Extract the (x, y) coordinate from the center of the cell holding the provided text.  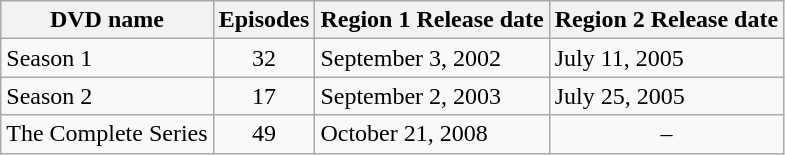
Episodes (264, 20)
The Complete Series (107, 134)
Region 2 Release date (666, 20)
Season 1 (107, 58)
July 25, 2005 (666, 96)
September 3, 2002 (432, 58)
July 11, 2005 (666, 58)
October 21, 2008 (432, 134)
– (666, 134)
DVD name (107, 20)
32 (264, 58)
September 2, 2003 (432, 96)
Region 1 Release date (432, 20)
17 (264, 96)
Season 2 (107, 96)
49 (264, 134)
